From the cell containing the given text, extract its center point as (x, y) coordinate. 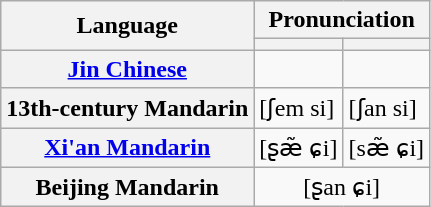
[ʂan ɕi] (342, 187)
[sæ̃ ɕi] (386, 148)
13th-century Mandarin (128, 108)
[ʂæ̃ ɕi] (298, 148)
[ʃem si] (298, 108)
[ʃan si] (386, 108)
Pronunciation (342, 20)
Jin Chinese (128, 69)
Beijing Mandarin (128, 187)
Xi'an Mandarin (128, 148)
Language (128, 26)
